Determine the [x, y] coordinate at the center of the cell enclosing the given text.  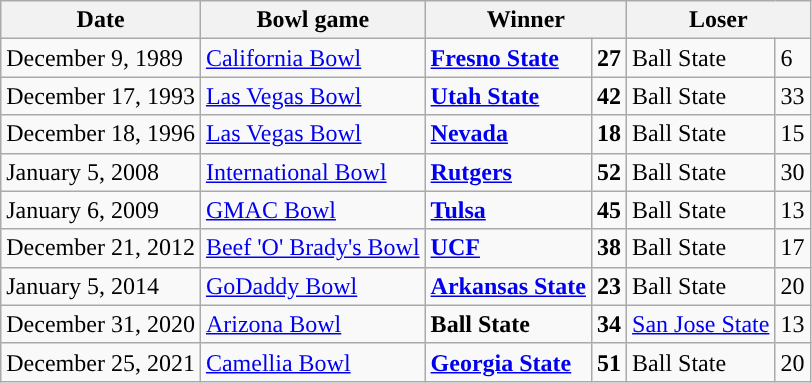
6 [792, 58]
45 [608, 210]
December 25, 2021 [101, 362]
51 [608, 362]
Nevada [508, 134]
Georgia State [508, 362]
33 [792, 96]
Fresno State [508, 58]
Beef 'O' Brady's Bowl [312, 248]
52 [608, 172]
Utah State [508, 96]
27 [608, 58]
Bowl game [312, 20]
December 18, 1996 [101, 134]
GoDaddy Bowl [312, 286]
Winner [526, 20]
Loser [718, 20]
December 17, 1993 [101, 96]
December 9, 1989 [101, 58]
30 [792, 172]
San Jose State [701, 324]
Tulsa [508, 210]
December 31, 2020 [101, 324]
January 6, 2009 [101, 210]
International Bowl [312, 172]
18 [608, 134]
34 [608, 324]
Arizona Bowl [312, 324]
42 [608, 96]
California Bowl [312, 58]
Camellia Bowl [312, 362]
GMAC Bowl [312, 210]
Date [101, 20]
December 21, 2012 [101, 248]
Rutgers [508, 172]
38 [608, 248]
January 5, 2008 [101, 172]
UCF [508, 248]
17 [792, 248]
23 [608, 286]
15 [792, 134]
January 5, 2014 [101, 286]
Arkansas State [508, 286]
